From the cell containing the given text, extract its center point as (x, y) coordinate. 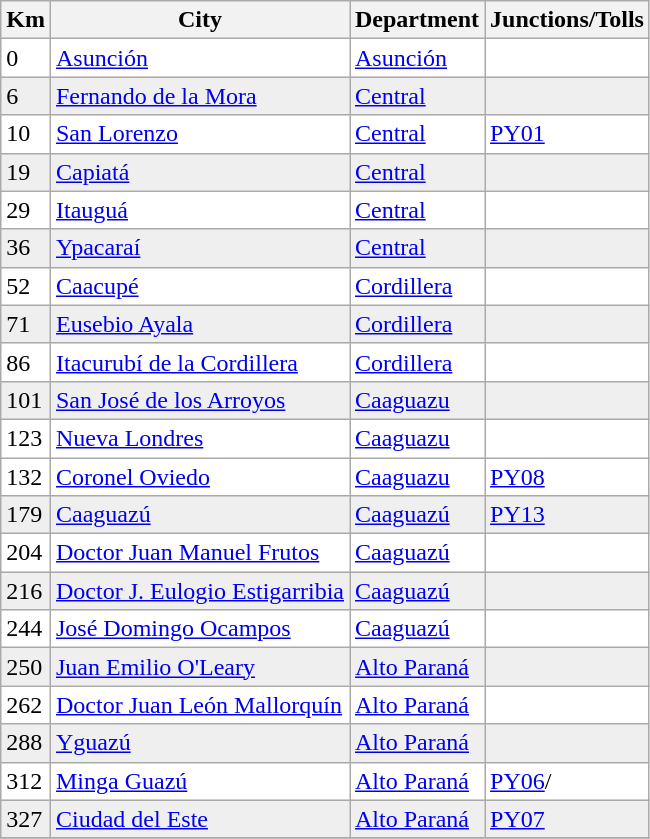
36 (26, 248)
0 (26, 58)
179 (26, 515)
PY01 (568, 134)
Junctions/Tolls (568, 20)
Eusebio Ayala (200, 324)
Nueva Londres (200, 438)
José Domingo Ocampos (200, 629)
244 (26, 629)
Capiatá (200, 172)
52 (26, 286)
Doctor Juan León Mallorquín (200, 705)
132 (26, 477)
216 (26, 591)
PY13 (568, 515)
PY06/ (568, 781)
Doctor Juan Manuel Frutos (200, 553)
10 (26, 134)
Ypacaraí (200, 248)
204 (26, 553)
86 (26, 362)
City (200, 20)
Minga Guazú (200, 781)
Department (418, 20)
San José de los Arroyos (200, 400)
262 (26, 705)
Yguazú (200, 743)
San Lorenzo (200, 134)
PY07 (568, 819)
29 (26, 210)
Juan Emilio O'Leary (200, 667)
Coronel Oviedo (200, 477)
PY08 (568, 477)
19 (26, 172)
Fernando de la Mora (200, 96)
327 (26, 819)
Itacurubí de la Cordillera (200, 362)
Ciudad del Este (200, 819)
101 (26, 400)
312 (26, 781)
71 (26, 324)
250 (26, 667)
288 (26, 743)
Km (26, 20)
Caacupé (200, 286)
6 (26, 96)
Itauguá (200, 210)
123 (26, 438)
Doctor J. Eulogio Estigarribia (200, 591)
